Return the (X, Y) coordinate for the center point of the cell that contains the specified text.  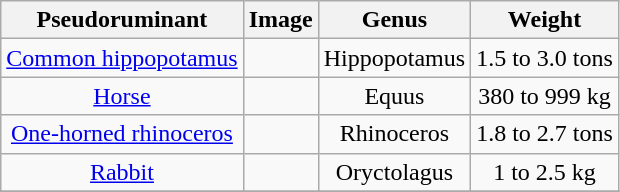
Image (280, 20)
Rhinoceros (394, 134)
Weight (545, 20)
Common hippopotamus (122, 58)
Horse (122, 96)
Oryctolagus (394, 172)
1 to 2.5 kg (545, 172)
Genus (394, 20)
Pseudoruminant (122, 20)
One-horned rhinoceros (122, 134)
380 to 999 kg (545, 96)
1.5 to 3.0 tons (545, 58)
Equus (394, 96)
Rabbit (122, 172)
1.8 to 2.7 tons (545, 134)
Hippopotamus (394, 58)
